For the text-containing cell, return its midpoint in (x, y) coordinate format. 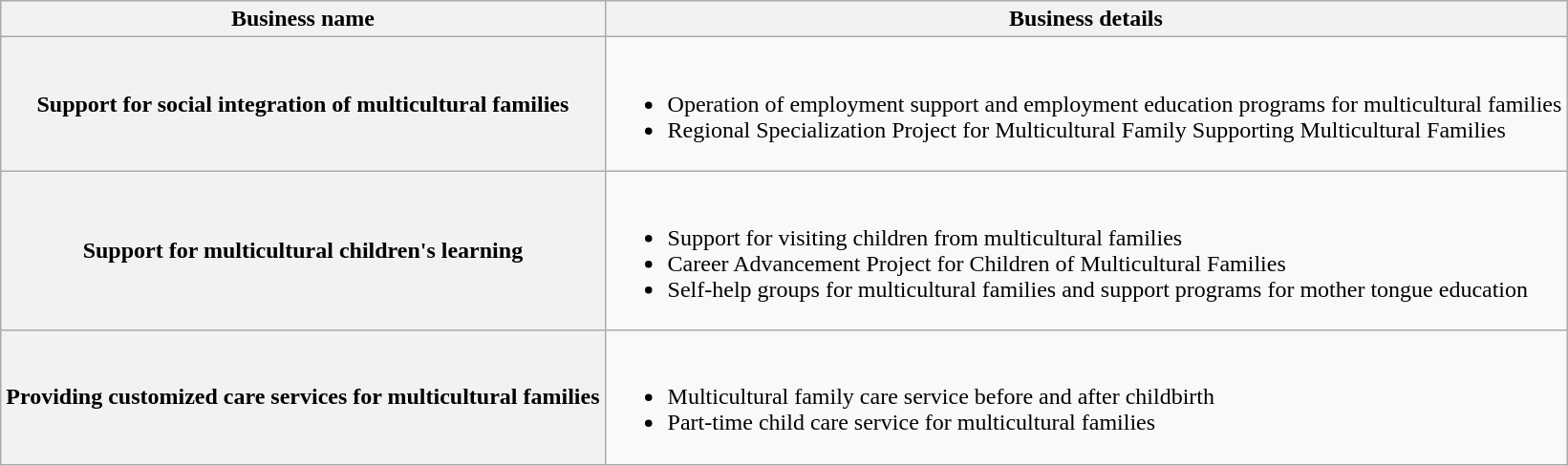
Multicultural family care service before and after childbirthPart-time child care service for multicultural families (1085, 397)
Support for social integration of multicultural families (303, 104)
Business details (1085, 19)
Providing customized care services for multicultural families (303, 397)
Support for multicultural children's learning (303, 250)
Business name (303, 19)
